Extract the (X, Y) coordinate from the center of the cell holding the provided text.  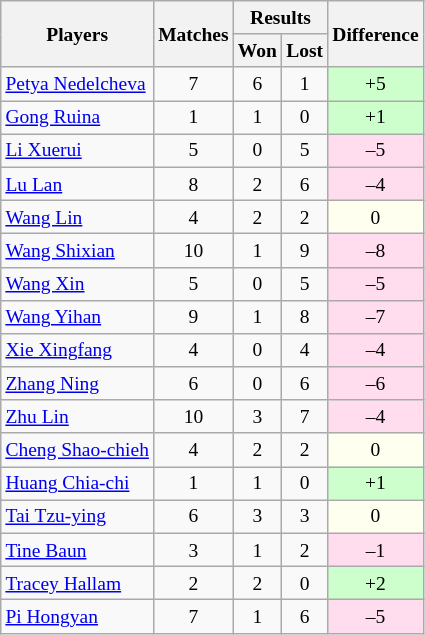
Li Xuerui (78, 150)
Zhu Lin (78, 416)
Results (280, 18)
–6 (376, 384)
Huang Chia-chi (78, 484)
–8 (376, 250)
Cheng Shao-chieh (78, 450)
Tine Baun (78, 550)
Matches (194, 34)
Zhang Ning (78, 384)
Lost (305, 50)
–7 (376, 316)
Tai Tzu-ying (78, 516)
Players (78, 34)
+5 (376, 84)
Difference (376, 34)
Wang Lin (78, 216)
–1 (376, 550)
Won (257, 50)
Tracey Hallam (78, 584)
Lu Lan (78, 184)
Xie Xingfang (78, 350)
+2 (376, 584)
Petya Nedelcheva (78, 84)
Wang Xin (78, 284)
Wang Yihan (78, 316)
Wang Shixian (78, 250)
Pi Hongyan (78, 616)
Gong Ruina (78, 118)
